Find where the given text appears and provide that cell's center as (x, y) coordinate. 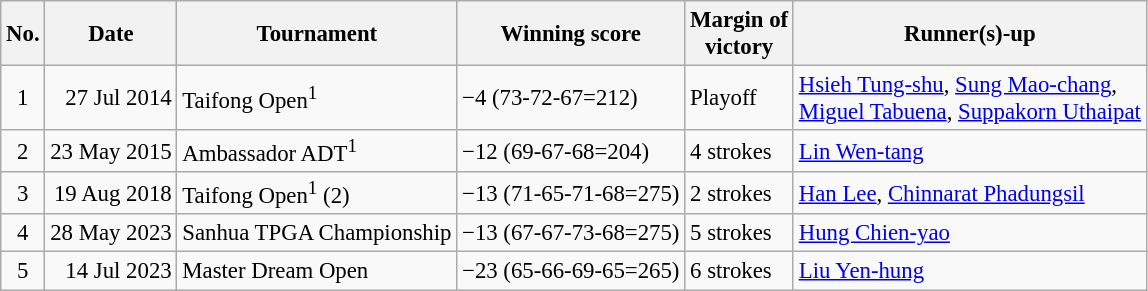
Hsieh Tung-shu, Sung Mao-chang, Miguel Tabuena, Suppakorn Uthaipat (970, 98)
−4 (73-72-67=212) (571, 98)
Playoff (740, 98)
28 May 2023 (111, 233)
Margin ofvictory (740, 34)
Taifong Open1 (2) (317, 193)
14 Jul 2023 (111, 271)
Liu Yen-hung (970, 271)
−13 (71-65-71-68=275) (571, 193)
Tournament (317, 34)
1 (23, 98)
23 May 2015 (111, 151)
Hung Chien-yao (970, 233)
2 strokes (740, 193)
5 strokes (740, 233)
4 strokes (740, 151)
27 Jul 2014 (111, 98)
4 (23, 233)
Date (111, 34)
Runner(s)-up (970, 34)
−23 (65-66-69-65=265) (571, 271)
Sanhua TPGA Championship (317, 233)
Taifong Open1 (317, 98)
2 (23, 151)
3 (23, 193)
19 Aug 2018 (111, 193)
5 (23, 271)
6 strokes (740, 271)
−13 (67-67-73-68=275) (571, 233)
Han Lee, Chinnarat Phadungsil (970, 193)
Master Dream Open (317, 271)
Winning score (571, 34)
Lin Wen-tang (970, 151)
−12 (69-67-68=204) (571, 151)
No. (23, 34)
Ambassador ADT1 (317, 151)
